Determine the [x, y] coordinate at the center of the cell enclosing the given text.  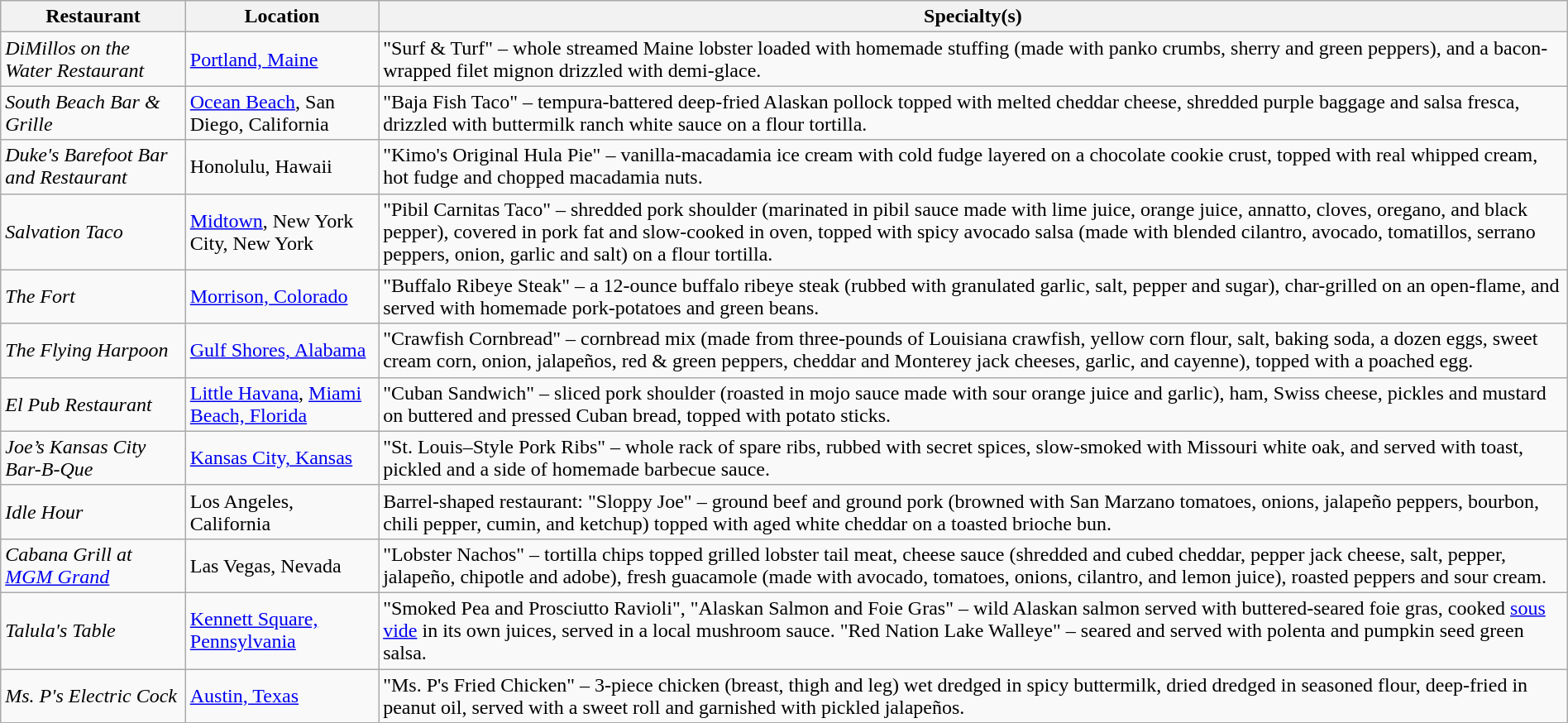
Talula's Table [93, 630]
Joe’s Kansas City Bar-B-Que [93, 458]
Kennett Square, Pennsylvania [281, 630]
Restaurant [93, 17]
Honolulu, Hawaii [281, 167]
Kansas City, Kansas [281, 458]
Gulf Shores, Alabama [281, 351]
Midtown, New York City, New York [281, 232]
Ms. P's Electric Cock [93, 695]
Morrison, Colorado [281, 296]
Portland, Maine [281, 60]
Austin, Texas [281, 695]
Idle Hour [93, 511]
Ocean Beach, San Diego, California [281, 113]
The Fort [93, 296]
South Beach Bar & Grille [93, 113]
Cabana Grill at MGM Grand [93, 566]
Little Havana, Miami Beach, Florida [281, 404]
Salvation Taco [93, 232]
Las Vegas, Nevada [281, 566]
El Pub Restaurant [93, 404]
Location [281, 17]
DiMillos on the Water Restaurant [93, 60]
Los Angeles, California [281, 511]
The Flying Harpoon [93, 351]
Duke's Barefoot Bar and Restaurant [93, 167]
Specialty(s) [973, 17]
